Output the [X, Y] coordinate of the center of the cell containing the given text.  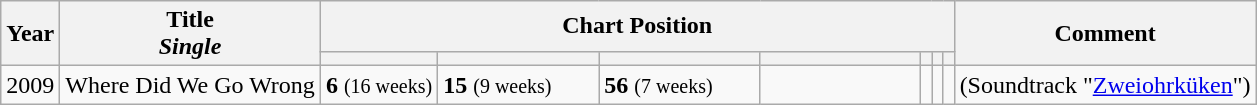
Chart Position [637, 26]
6 (16 weeks) [378, 85]
56 (7 weeks) [680, 85]
Year [30, 34]
Where Did We Go Wrong [190, 85]
Comment [1105, 34]
15 (9 weeks) [518, 85]
2009 [30, 85]
TitleSingle [190, 34]
(Soundtrack "Zweiohrküken") [1105, 85]
